From the cell containing the given text, extract its center point as [X, Y] coordinate. 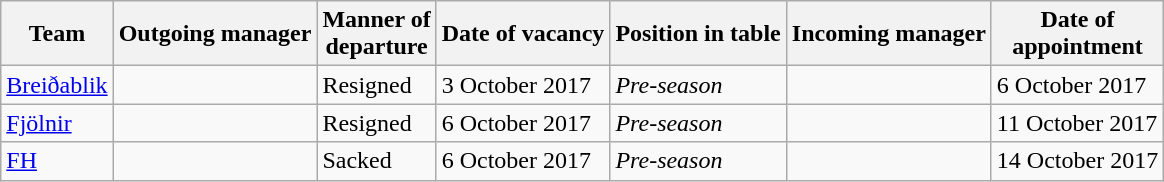
Outgoing manager [215, 34]
Date ofappointment [1077, 34]
Fjölnir [57, 123]
Team [57, 34]
14 October 2017 [1077, 161]
Sacked [376, 161]
3 October 2017 [523, 85]
FH [57, 161]
Manner ofdeparture [376, 34]
Breiðablik [57, 85]
Position in table [698, 34]
Date of vacancy [523, 34]
Incoming manager [888, 34]
11 October 2017 [1077, 123]
